Pinpoint the cell where the given text exists, returning its (X, Y) midpoint coordinate. 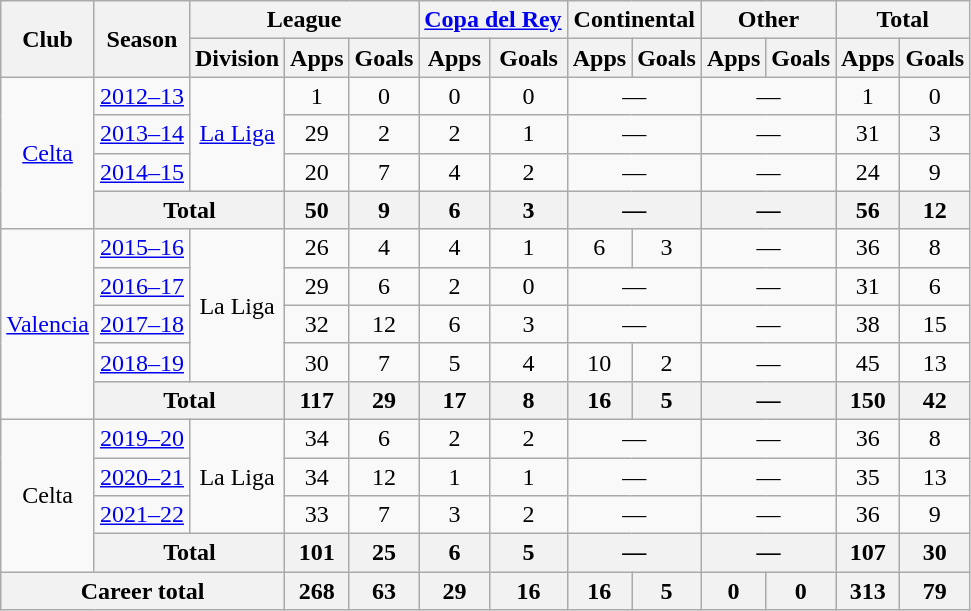
50 (317, 210)
32 (317, 324)
101 (317, 553)
2021–22 (142, 515)
17 (454, 400)
33 (317, 515)
2018–19 (142, 362)
42 (935, 400)
150 (868, 400)
Club (48, 39)
2012–13 (142, 96)
2016–17 (142, 286)
45 (868, 362)
2014–15 (142, 172)
38 (868, 324)
2020–21 (142, 477)
Other (768, 20)
2019–20 (142, 438)
35 (868, 477)
107 (868, 553)
Division (236, 58)
2017–18 (142, 324)
117 (317, 400)
Season (142, 39)
15 (935, 324)
63 (384, 591)
Career total (143, 591)
Copa del Rey (493, 20)
2015–16 (142, 248)
25 (384, 553)
League (304, 20)
24 (868, 172)
79 (935, 591)
Continental (634, 20)
20 (317, 172)
Valencia (48, 324)
2013–14 (142, 134)
56 (868, 210)
26 (317, 248)
10 (599, 362)
268 (317, 591)
313 (868, 591)
